Find where the given text appears and provide that cell's center as (X, Y) coordinate. 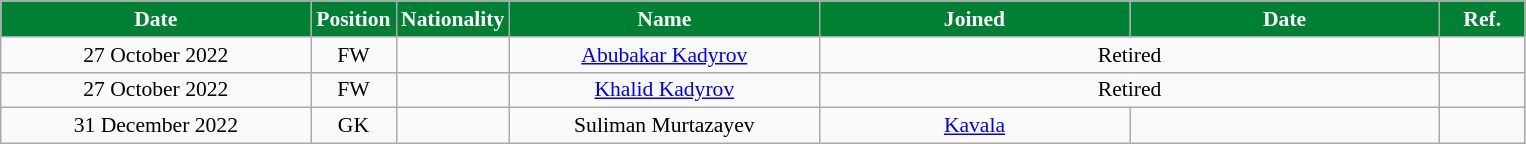
Name (664, 19)
GK (354, 126)
Abubakar Kadyrov (664, 55)
31 December 2022 (156, 126)
Suliman Murtazayev (664, 126)
Joined (974, 19)
Position (354, 19)
Ref. (1482, 19)
Khalid Kadyrov (664, 90)
Kavala (974, 126)
Nationality (452, 19)
